Scan for the cell matching the given text and deliver its [x, y] coordinate at center. 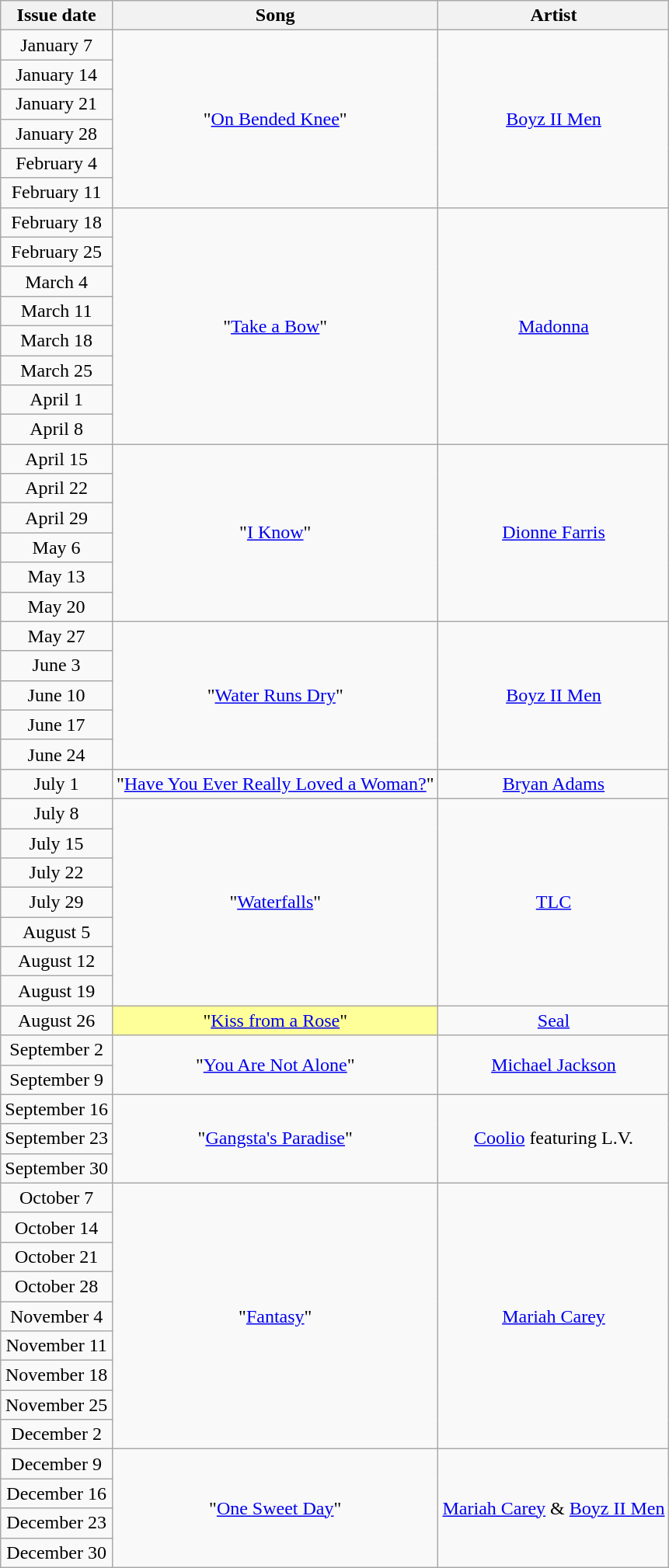
January 28 [57, 134]
Seal [553, 1020]
May 6 [57, 548]
March 11 [57, 311]
March 4 [57, 281]
October 7 [57, 1198]
June 24 [57, 754]
July 15 [57, 843]
January 7 [57, 45]
July 8 [57, 813]
February 11 [57, 193]
"Gangsta's Paradise" [275, 1139]
"Take a Bow" [275, 325]
"One Sweet Day" [275, 1508]
November 4 [57, 1316]
"I Know" [275, 533]
Song [275, 16]
September 16 [57, 1109]
Issue date [57, 16]
May 20 [57, 607]
TLC [553, 902]
Dionne Farris [553, 533]
"Kiss from a Rose" [275, 1020]
Coolio featuring L.V. [553, 1139]
December 9 [57, 1464]
"Have You Ever Really Loved a Woman?" [275, 784]
Madonna [553, 325]
June 10 [57, 695]
December 30 [57, 1552]
September 30 [57, 1168]
January 14 [57, 75]
April 29 [57, 518]
November 25 [57, 1405]
September 23 [57, 1139]
July 29 [57, 902]
November 18 [57, 1375]
September 2 [57, 1050]
March 25 [57, 370]
October 28 [57, 1286]
July 1 [57, 784]
May 13 [57, 577]
December 2 [57, 1434]
April 15 [57, 459]
September 9 [57, 1080]
August 19 [57, 991]
November 11 [57, 1346]
August 5 [57, 932]
April 8 [57, 429]
May 27 [57, 636]
February 18 [57, 222]
December 23 [57, 1523]
"Water Runs Dry" [275, 695]
Bryan Adams [553, 784]
June 17 [57, 725]
"Fantasy" [275, 1316]
Mariah Carey [553, 1316]
Michael Jackson [553, 1065]
April 1 [57, 400]
August 12 [57, 961]
October 21 [57, 1257]
April 22 [57, 488]
February 4 [57, 163]
Mariah Carey & Boyz II Men [553, 1508]
January 21 [57, 104]
July 22 [57, 873]
"You Are Not Alone" [275, 1065]
December 16 [57, 1493]
October 14 [57, 1227]
June 3 [57, 666]
"Waterfalls" [275, 902]
February 25 [57, 252]
"On Bended Knee" [275, 119]
March 18 [57, 340]
Artist [553, 16]
August 26 [57, 1020]
